Find where the given text appears and provide that cell's center as [X, Y] coordinate. 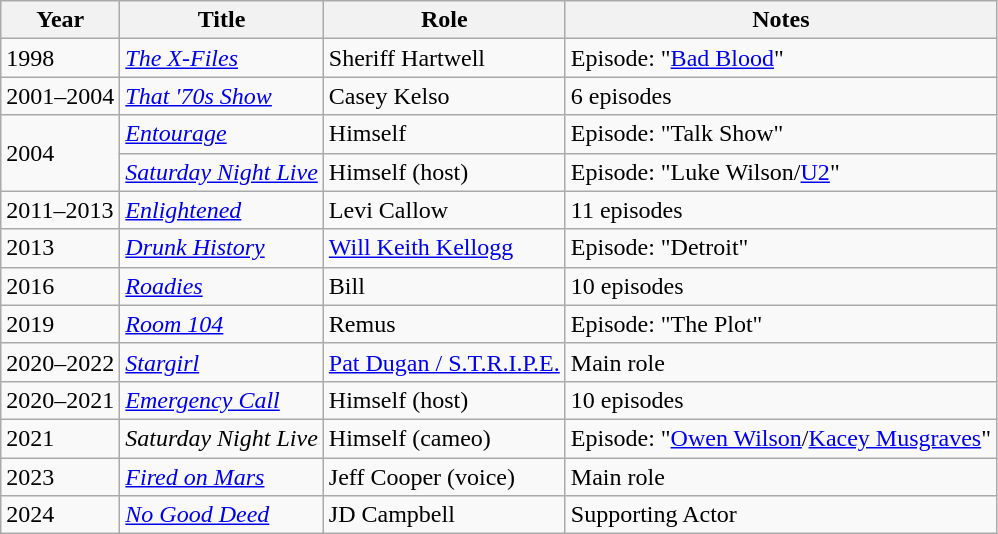
Roadies [222, 286]
Bill [444, 286]
Fired on Mars [222, 477]
Pat Dugan / S.T.R.I.P.E. [444, 362]
Episode: "Detroit" [780, 248]
Himself [444, 134]
Remus [444, 324]
Himself (cameo) [444, 438]
Enlightened [222, 210]
Casey Kelso [444, 96]
Drunk History [222, 248]
Title [222, 20]
2020–2022 [60, 362]
2001–2004 [60, 96]
The X-Files [222, 58]
2020–2021 [60, 400]
That '70s Show [222, 96]
Notes [780, 20]
Room 104 [222, 324]
Emergency Call [222, 400]
Episode: "The Plot" [780, 324]
Will Keith Kellogg [444, 248]
Jeff Cooper (voice) [444, 477]
JD Campbell [444, 515]
2013 [60, 248]
1998 [60, 58]
Episode: "Talk Show" [780, 134]
Levi Callow [444, 210]
Supporting Actor [780, 515]
2024 [60, 515]
11 episodes [780, 210]
2016 [60, 286]
Episode: "Luke Wilson/U2" [780, 172]
Sheriff Hartwell [444, 58]
2011–2013 [60, 210]
Entourage [222, 134]
Episode: "Owen Wilson/Kacey Musgraves" [780, 438]
2004 [60, 153]
No Good Deed [222, 515]
Year [60, 20]
2019 [60, 324]
Episode: "Bad Blood" [780, 58]
2021 [60, 438]
Role [444, 20]
6 episodes [780, 96]
2023 [60, 477]
Stargirl [222, 362]
